Capture the cell that displays the provided text and extract its (x, y) central coordinate. 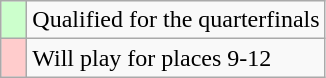
Qualified for the quarterfinals (176, 20)
Will play for places 9-12 (176, 58)
